Capture the cell that displays the provided text and extract its [X, Y] central coordinate. 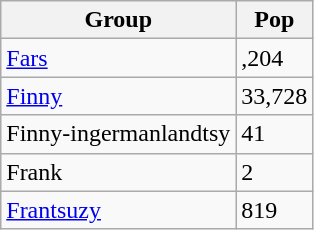
33,728 [274, 96]
Finny-ingermanlandtsy [118, 134]
Frantsuzy [118, 210]
2 [274, 172]
Finny [118, 96]
,204 [274, 58]
Frank [118, 172]
Fars [118, 58]
819 [274, 210]
41 [274, 134]
Group [118, 20]
Pop [274, 20]
